Provide the (X, Y) coordinate of the cell's center where the given text is located.  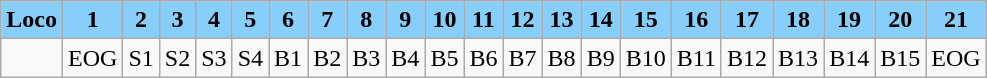
1 (92, 20)
B7 (522, 58)
B10 (646, 58)
19 (850, 20)
17 (746, 20)
6 (288, 20)
S2 (177, 58)
B5 (444, 58)
21 (956, 20)
B9 (600, 58)
S1 (141, 58)
2 (141, 20)
B11 (696, 58)
12 (522, 20)
B6 (484, 58)
S4 (250, 58)
Loco (32, 20)
B8 (562, 58)
B15 (900, 58)
4 (214, 20)
B12 (746, 58)
8 (366, 20)
14 (600, 20)
B2 (328, 58)
7 (328, 20)
B4 (406, 58)
15 (646, 20)
9 (406, 20)
18 (798, 20)
11 (484, 20)
B1 (288, 58)
B3 (366, 58)
13 (562, 20)
B13 (798, 58)
16 (696, 20)
B14 (850, 58)
10 (444, 20)
5 (250, 20)
S3 (214, 58)
3 (177, 20)
20 (900, 20)
